Output the [X, Y] coordinate of the center of the cell containing the given text.  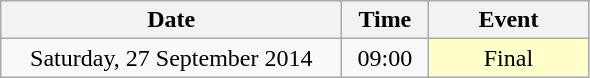
Final [508, 58]
09:00 [385, 58]
Saturday, 27 September 2014 [172, 58]
Event [508, 20]
Time [385, 20]
Date [172, 20]
